Determine the [X, Y] coordinate at the center of the cell enclosing the given text.  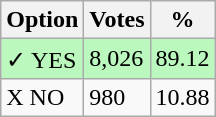
10.88 [182, 97]
Option [42, 20]
8,026 [117, 59]
% [182, 20]
980 [117, 97]
Votes [117, 20]
89.12 [182, 59]
X NO [42, 97]
✓ YES [42, 59]
